Determine the [X, Y] coordinate at the center of the cell enclosing the given text.  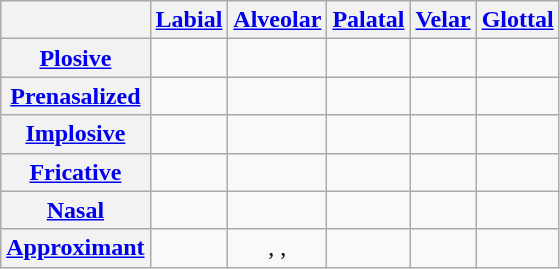
Alveolar [278, 20]
Labial [189, 20]
Velar [443, 20]
Palatal [368, 20]
Prenasalized [76, 96]
Nasal [76, 210]
Glottal [518, 20]
Plosive [76, 58]
, , [278, 248]
Fricative [76, 172]
Approximant [76, 248]
Implosive [76, 134]
